Locate the cell with the specified text and output its [x, y] center coordinate. 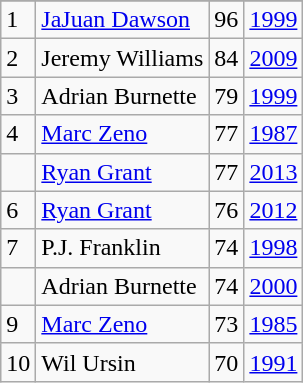
3 [18, 96]
Jeremy Williams [122, 58]
2009 [274, 58]
1987 [274, 134]
1 [18, 20]
84 [226, 58]
1991 [274, 362]
Wil Ursin [122, 362]
76 [226, 210]
10 [18, 362]
P.J. Franklin [122, 248]
2012 [274, 210]
JaJuan Dawson [122, 20]
2 [18, 58]
6 [18, 210]
2013 [274, 172]
4 [18, 134]
1998 [274, 248]
2000 [274, 286]
79 [226, 96]
73 [226, 324]
9 [18, 324]
96 [226, 20]
70 [226, 362]
7 [18, 248]
1985 [274, 324]
